Search for the cell housing the specified text and yield its (X, Y) center coordinate. 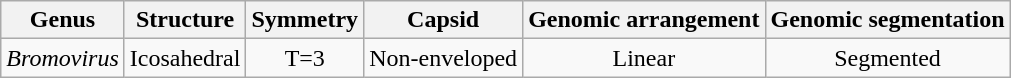
T=3 (305, 58)
Symmetry (305, 20)
Genomic arrangement (644, 20)
Segmented (888, 58)
Icosahedral (185, 58)
Non-enveloped (444, 58)
Genus (63, 20)
Capsid (444, 20)
Genomic segmentation (888, 20)
Linear (644, 58)
Structure (185, 20)
Bromovirus (63, 58)
